Return [X, Y] of the center of cell containing provided text 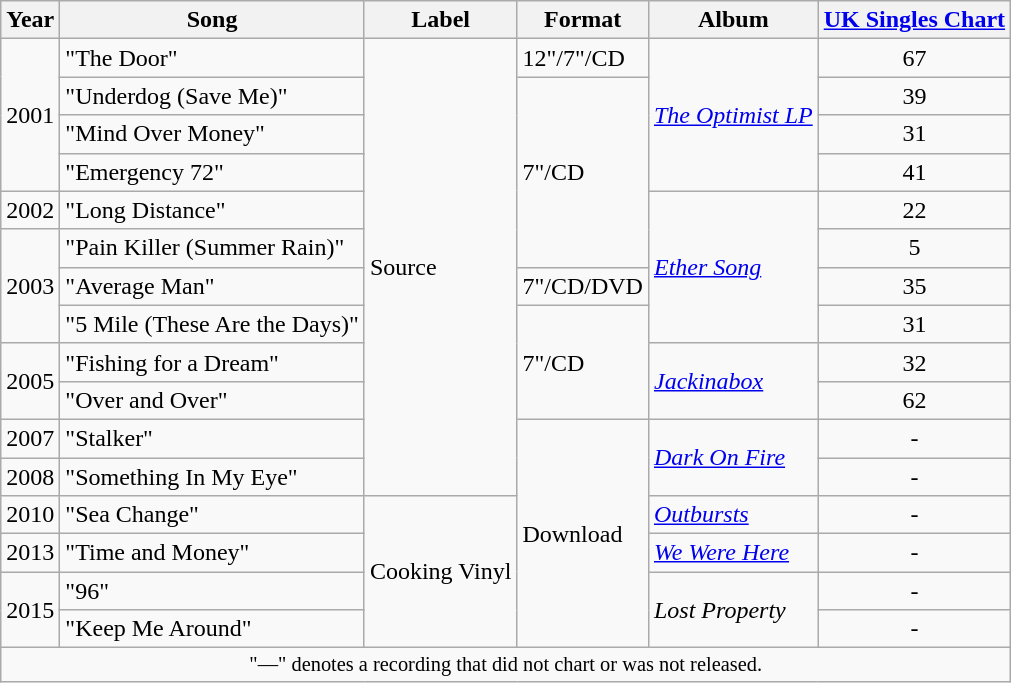
"Average Man" [212, 286]
"—" denotes a recording that did not chart or was not released. [506, 665]
Outbursts [733, 515]
UK Singles Chart [914, 20]
2001 [30, 115]
"Fishing for a Dream" [212, 362]
Ether Song [733, 267]
Dark On Fire [733, 457]
2015 [30, 610]
7"/CD/DVD [583, 286]
62 [914, 400]
41 [914, 172]
2007 [30, 438]
32 [914, 362]
67 [914, 58]
"The Door" [212, 58]
"Something In My Eye" [212, 477]
Year [30, 20]
The Optimist LP [733, 115]
"Keep Me Around" [212, 629]
Download [583, 533]
5 [914, 248]
"Mind Over Money" [212, 134]
2005 [30, 381]
39 [914, 96]
Jackinabox [733, 381]
"Long Distance" [212, 210]
"Emergency 72" [212, 172]
2010 [30, 515]
"Sea Change" [212, 515]
12"/7"/CD [583, 58]
Album [733, 20]
"Underdog (Save Me)" [212, 96]
Cooking Vinyl [440, 572]
We Were Here [733, 553]
Format [583, 20]
"Time and Money" [212, 553]
Lost Property [733, 610]
"Stalker" [212, 438]
"5 Mile (These Are the Days)" [212, 324]
35 [914, 286]
Source [440, 268]
Label [440, 20]
22 [914, 210]
2013 [30, 553]
Song [212, 20]
2008 [30, 477]
"Pain Killer (Summer Rain)" [212, 248]
2003 [30, 286]
2002 [30, 210]
"Over and Over" [212, 400]
"96" [212, 591]
